Search for the cell housing the specified text and yield its (X, Y) center coordinate. 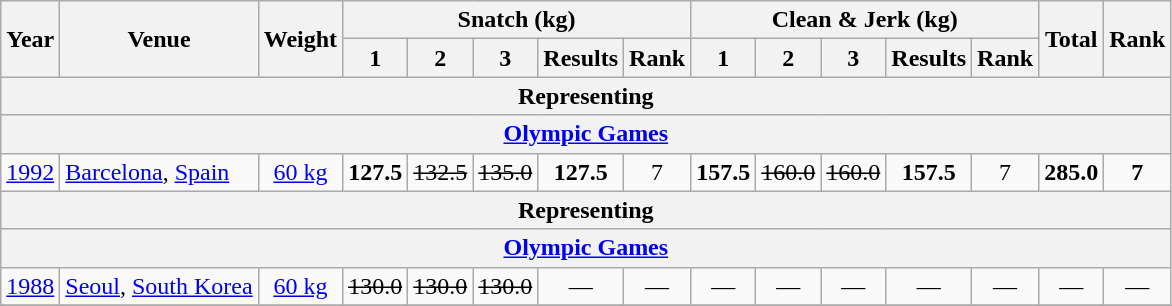
Weight (300, 39)
1992 (30, 172)
132.5 (440, 172)
135.0 (506, 172)
Clean & Jerk (kg) (865, 20)
Total (1072, 39)
Snatch (kg) (517, 20)
1988 (30, 286)
Venue (159, 39)
285.0 (1072, 172)
Year (30, 39)
Seoul, South Korea (159, 286)
Barcelona, Spain (159, 172)
